From the cell containing the given text, extract its center point as [X, Y] coordinate. 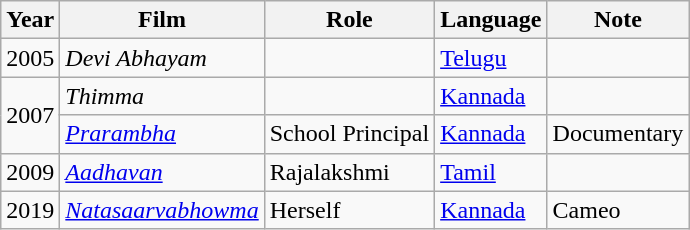
Herself [349, 210]
Tamil [491, 172]
Natasaarvabhowma [162, 210]
2007 [30, 115]
Aadhavan [162, 172]
Language [491, 20]
Year [30, 20]
2009 [30, 172]
School Principal [349, 134]
Rajalakshmi [349, 172]
2019 [30, 210]
2005 [30, 58]
Note [618, 20]
Prarambha [162, 134]
Thimma [162, 96]
Telugu [491, 58]
Role [349, 20]
Devi Abhayam [162, 58]
Documentary [618, 134]
Cameo [618, 210]
Film [162, 20]
